Return the (x, y) coordinate for the center point of the cell that contains the specified text.  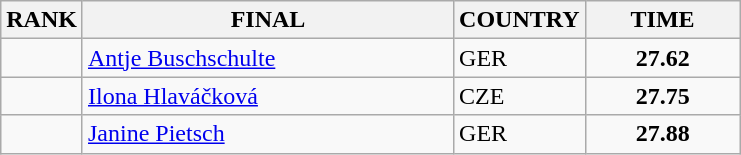
RANK (42, 20)
Ilona Hlaváčková (268, 96)
27.88 (662, 134)
CZE (520, 96)
27.62 (662, 58)
TIME (662, 20)
27.75 (662, 96)
Antje Buschschulte (268, 58)
COUNTRY (520, 20)
FINAL (268, 20)
Janine Pietsch (268, 134)
